Determine the [X, Y] coordinate at the center of the cell enclosing the given text.  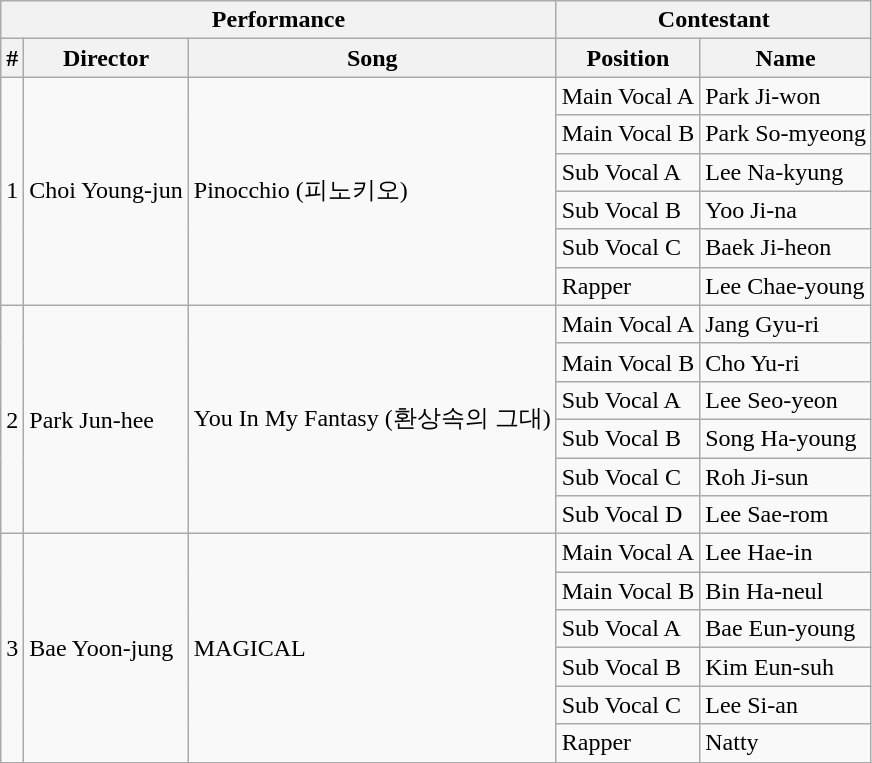
Natty [786, 743]
Bae Yoon-jung [106, 648]
Baek Ji-heon [786, 248]
Lee Sae-rom [786, 515]
Performance [278, 20]
# [12, 58]
Lee Chae-young [786, 286]
1 [12, 191]
Position [628, 58]
Roh Ji-sun [786, 477]
Sub Vocal D [628, 515]
Park Jun-hee [106, 419]
Lee Hae-in [786, 553]
Director [106, 58]
2 [12, 419]
Bin Ha-neul [786, 591]
Pinocchio (피노키오) [372, 191]
Kim Eun-suh [786, 667]
Lee Seo-yeon [786, 400]
Lee Si-an [786, 705]
3 [12, 648]
MAGICAL [372, 648]
Lee Na-kyung [786, 172]
Jang Gyu-ri [786, 324]
Song Ha-young [786, 438]
Yoo Ji-na [786, 210]
Song [372, 58]
Bae Eun-young [786, 629]
Contestant [714, 20]
Cho Yu-ri [786, 362]
Name [786, 58]
Park So-myeong [786, 134]
Choi Young-jun [106, 191]
Park Ji-won [786, 96]
You In My Fantasy (환상속의 그대) [372, 419]
